Provide the (x, y) coordinate of the cell's center where the given text is located.  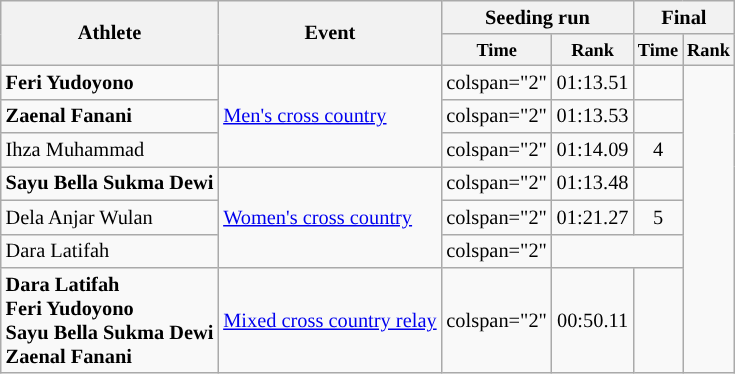
01:13.48 (593, 183)
01:21.27 (593, 217)
Women's cross country (330, 216)
Dara LatifahFeri YudoyonoSayu Bella Sukma DewiZaenal Fanani (110, 320)
Athlete (110, 32)
00:50.11 (593, 320)
01:13.51 (593, 82)
Mixed cross country relay (330, 320)
Zaenal Fanani (110, 116)
Men's cross country (330, 116)
Sayu Bella Sukma Dewi (110, 183)
Event (330, 32)
Feri Yudoyono (110, 82)
Final (684, 17)
5 (658, 217)
01:14.09 (593, 150)
01:13.53 (593, 116)
Dela Anjar Wulan (110, 217)
Ihza Muhammad (110, 150)
4 (658, 150)
Dara Latifah (110, 251)
Seeding run (537, 17)
